Determine the (x, y) coordinate at the center of the cell enclosing the given text.  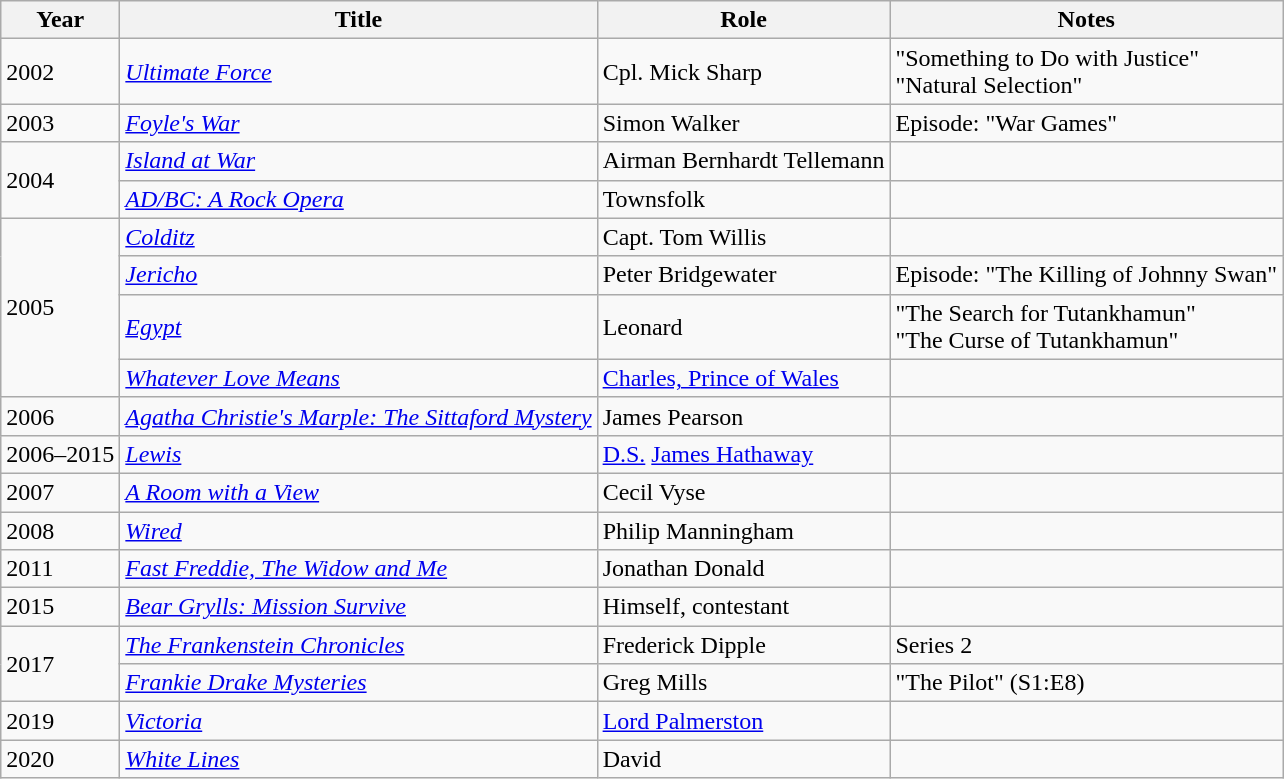
Victoria (358, 721)
Frederick Dipple (744, 645)
Island at War (358, 161)
Townsfolk (744, 199)
James Pearson (744, 416)
Episode: "The Killing of Johnny Swan" (1086, 275)
2003 (60, 123)
"The Pilot" (S1:E8) (1086, 683)
Charles, Prince of Wales (744, 378)
2020 (60, 759)
Lewis (358, 454)
Airman Bernhardt Tellemann (744, 161)
Year (60, 20)
"Something to Do with Justice""Natural Selection" (1086, 72)
Simon Walker (744, 123)
Whatever Love Means (358, 378)
Colditz (358, 237)
A Room with a View (358, 492)
2005 (60, 308)
Leonard (744, 326)
2007 (60, 492)
Cpl. Mick Sharp (744, 72)
Foyle's War (358, 123)
The Frankenstein Chronicles (358, 645)
2006–2015 (60, 454)
Himself, contestant (744, 607)
Title (358, 20)
2017 (60, 664)
Greg Mills (744, 683)
Series 2 (1086, 645)
Capt. Tom Willis (744, 237)
2011 (60, 569)
2004 (60, 180)
2015 (60, 607)
2019 (60, 721)
Episode: "War Games" (1086, 123)
Lord Palmerston (744, 721)
Frankie Drake Mysteries (358, 683)
Philip Manningham (744, 531)
2002 (60, 72)
Agatha Christie's Marple: The Sittaford Mystery (358, 416)
Ultimate Force (358, 72)
White Lines (358, 759)
Peter Bridgewater (744, 275)
Notes (1086, 20)
Jonathan Donald (744, 569)
Bear Grylls: Mission Survive (358, 607)
Egypt (358, 326)
Jericho (358, 275)
AD/BC: A Rock Opera (358, 199)
"The Search for Tutankhamun""The Curse of Tutankhamun" (1086, 326)
Fast Freddie, The Widow and Me (358, 569)
David (744, 759)
Cecil Vyse (744, 492)
Wired (358, 531)
D.S. James Hathaway (744, 454)
2008 (60, 531)
2006 (60, 416)
Role (744, 20)
